Search for the cell housing the specified text and yield its [X, Y] center coordinate. 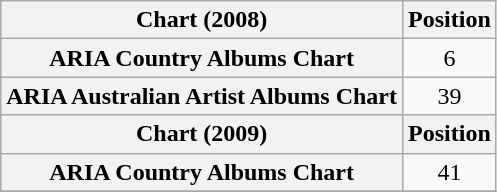
Chart (2008) [202, 20]
Chart (2009) [202, 134]
39 [450, 96]
6 [450, 58]
ARIA Australian Artist Albums Chart [202, 96]
41 [450, 172]
